Extract the [X, Y] coordinate from the center of the cell holding the provided text.  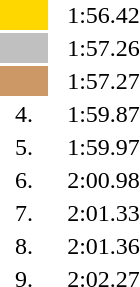
7. [24, 213]
8. [24, 246]
5. [24, 147]
6. [24, 180]
4. [24, 114]
